Provide the (X, Y) coordinate of the cell's center where the given text is located.  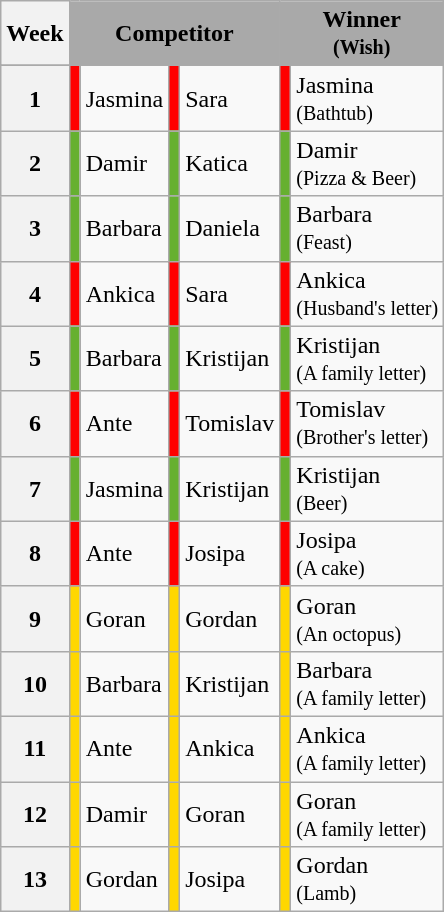
Katica (230, 164)
13 (35, 880)
Daniela (230, 228)
Damir(Pizza & Beer) (368, 164)
Competitor (174, 34)
12 (35, 814)
Barbara(A family letter) (368, 684)
6 (35, 424)
Jasmina(Bathtub) (368, 98)
Ankica (Husband's letter) (368, 294)
Ankica(A family letter) (368, 748)
Josipa(A cake) (368, 554)
10 (35, 684)
Kristijan (Beer) (368, 488)
9 (35, 618)
Gordan(Lamb) (368, 880)
Goran(An octopus) (368, 618)
Week (35, 34)
2 (35, 164)
Goran(A family letter) (368, 814)
Barbara(Feast) (368, 228)
4 (35, 294)
Winner(Wish) (362, 34)
Tomislav (230, 424)
3 (35, 228)
11 (35, 748)
7 (35, 488)
5 (35, 358)
Tomislav (Brother's letter) (368, 424)
1 (35, 98)
Kristijan(A family letter) (368, 358)
8 (35, 554)
